Locate the cell with the specified text and output its (X, Y) center coordinate. 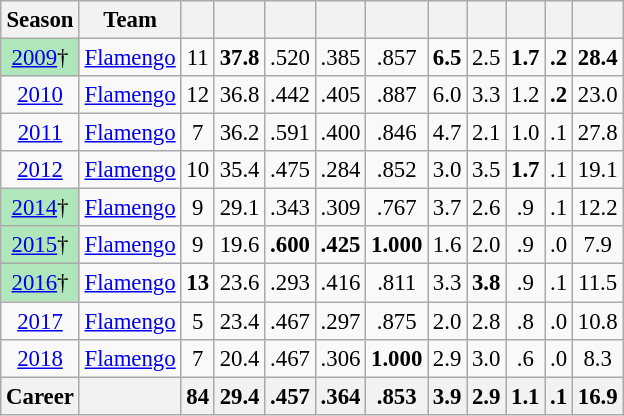
.887 (397, 95)
.293 (290, 283)
8.3 (597, 358)
.425 (340, 245)
23.0 (597, 95)
1.0 (526, 133)
Career (40, 396)
3.5 (486, 170)
.852 (397, 170)
2018 (40, 358)
.343 (290, 208)
19.6 (239, 245)
10 (198, 170)
1.6 (448, 245)
.400 (340, 133)
.385 (340, 58)
.6 (526, 358)
5 (198, 321)
16.9 (597, 396)
11 (198, 58)
.309 (340, 208)
3.7 (448, 208)
12 (198, 95)
23.6 (239, 283)
6.0 (448, 95)
29.4 (239, 396)
.811 (397, 283)
2012 (40, 170)
.416 (340, 283)
.875 (397, 321)
2.1 (486, 133)
2010 (40, 95)
.767 (397, 208)
2011 (40, 133)
23.4 (239, 321)
2.6 (486, 208)
1.2 (526, 95)
36.2 (239, 133)
10.8 (597, 321)
2015† (40, 245)
20.4 (239, 358)
3.8 (486, 283)
2014† (40, 208)
Team (130, 20)
3.9 (448, 396)
.306 (340, 358)
.457 (290, 396)
2.8 (486, 321)
.600 (290, 245)
.8 (526, 321)
2017 (40, 321)
.284 (340, 170)
.442 (290, 95)
27.8 (597, 133)
6.5 (448, 58)
11.5 (597, 283)
Season (40, 20)
29.1 (239, 208)
2.5 (486, 58)
28.4 (597, 58)
7.9 (597, 245)
.520 (290, 58)
2016† (40, 283)
.857 (397, 58)
37.8 (239, 58)
.846 (397, 133)
2009† (40, 58)
19.1 (597, 170)
1.1 (526, 396)
.475 (290, 170)
84 (198, 396)
.405 (340, 95)
36.8 (239, 95)
.297 (340, 321)
4.7 (448, 133)
13 (198, 283)
.853 (397, 396)
35.4 (239, 170)
.364 (340, 396)
.591 (290, 133)
12.2 (597, 208)
